Scan for the cell matching the given text and deliver its (x, y) coordinate at center. 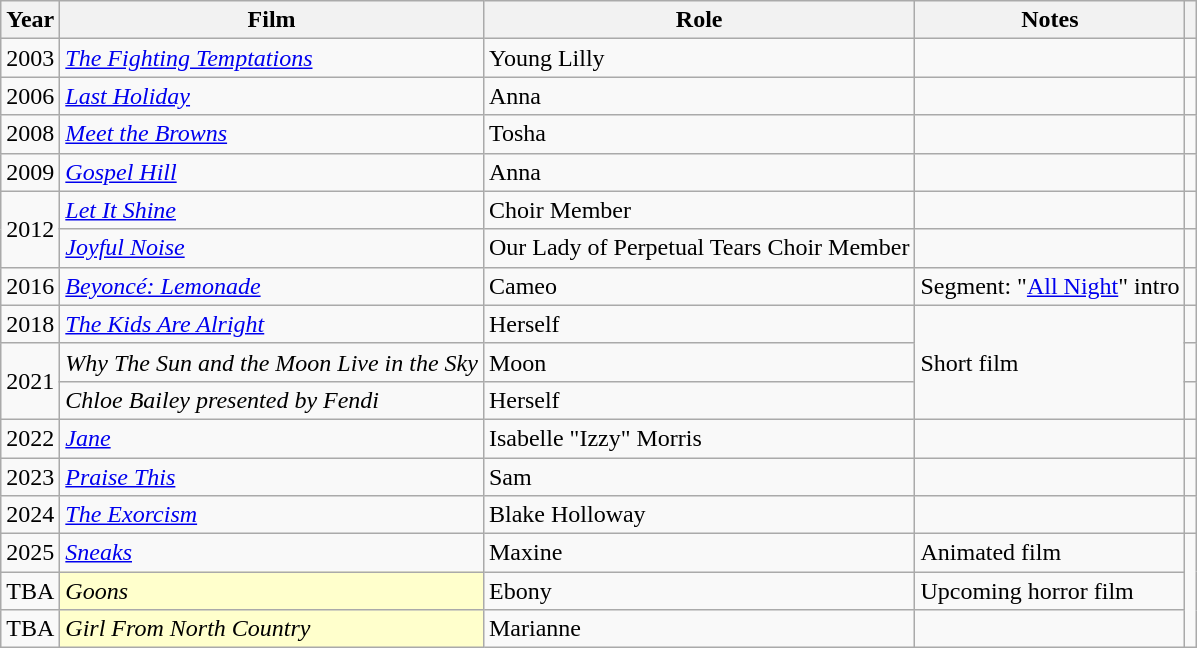
The Kids Are Alright (272, 324)
2003 (30, 58)
Marianne (698, 629)
Isabelle "Izzy" Morris (698, 438)
2006 (30, 96)
Cameo (698, 286)
2023 (30, 477)
Praise This (272, 477)
Year (30, 20)
Goons (272, 591)
2018 (30, 324)
2022 (30, 438)
Let It Shine (272, 210)
2008 (30, 134)
The Fighting Temptations (272, 58)
Sneaks (272, 553)
Choir Member (698, 210)
Our Lady of Perpetual Tears Choir Member (698, 248)
Animated film (1050, 553)
Girl From North Country (272, 629)
Film (272, 20)
Last Holiday (272, 96)
2021 (30, 381)
2012 (30, 229)
Short film (1050, 362)
Segment: "All Night" intro (1050, 286)
Blake Holloway (698, 515)
Sam (698, 477)
Ebony (698, 591)
Moon (698, 362)
Young Lilly (698, 58)
Gospel Hill (272, 172)
Chloe Bailey presented by Fendi (272, 400)
The Exorcism (272, 515)
Role (698, 20)
Beyoncé: Lemonade (272, 286)
2025 (30, 553)
Maxine (698, 553)
Tosha (698, 134)
Meet the Browns (272, 134)
Why The Sun and the Moon Live in the Sky (272, 362)
Upcoming horror film (1050, 591)
Joyful Noise (272, 248)
2016 (30, 286)
Jane (272, 438)
2024 (30, 515)
Notes (1050, 20)
2009 (30, 172)
